For the text-containing cell, return its midpoint in (X, Y) coordinate format. 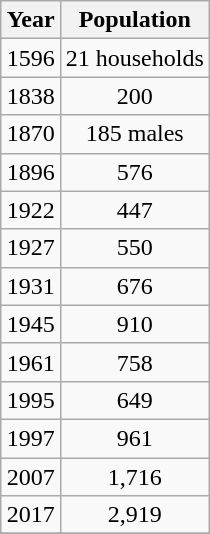
1838 (30, 96)
1596 (30, 58)
1927 (30, 248)
1997 (30, 438)
Year (30, 20)
676 (134, 286)
447 (134, 210)
1995 (30, 400)
1961 (30, 362)
21 households (134, 58)
576 (134, 172)
1896 (30, 172)
200 (134, 96)
758 (134, 362)
185 males (134, 134)
910 (134, 324)
1,716 (134, 477)
1931 (30, 286)
2007 (30, 477)
649 (134, 400)
1922 (30, 210)
961 (134, 438)
1870 (30, 134)
2,919 (134, 515)
550 (134, 248)
2017 (30, 515)
1945 (30, 324)
Population (134, 20)
